From the cell containing the given text, extract its center point as [x, y] coordinate. 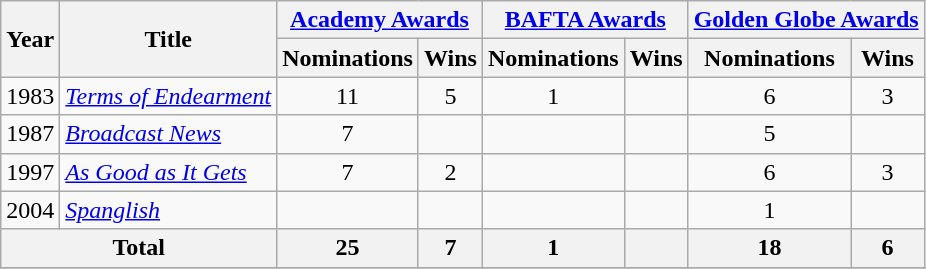
As Good as It Gets [168, 172]
2 [450, 172]
1997 [30, 172]
11 [348, 96]
Broadcast News [168, 134]
Academy Awards [380, 20]
25 [348, 248]
Spanglish [168, 210]
1987 [30, 134]
Golden Globe Awards [806, 20]
Terms of Endearment [168, 96]
Total [139, 248]
BAFTA Awards [585, 20]
18 [770, 248]
1983 [30, 96]
2004 [30, 210]
Title [168, 39]
Year [30, 39]
